Return the (x, y) coordinate for the center point of the cell that contains the specified text.  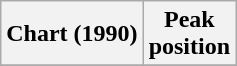
Peak position (189, 34)
Chart (1990) (72, 34)
